Identify which cell holds the provided text, then report its (x, y) central coordinate. 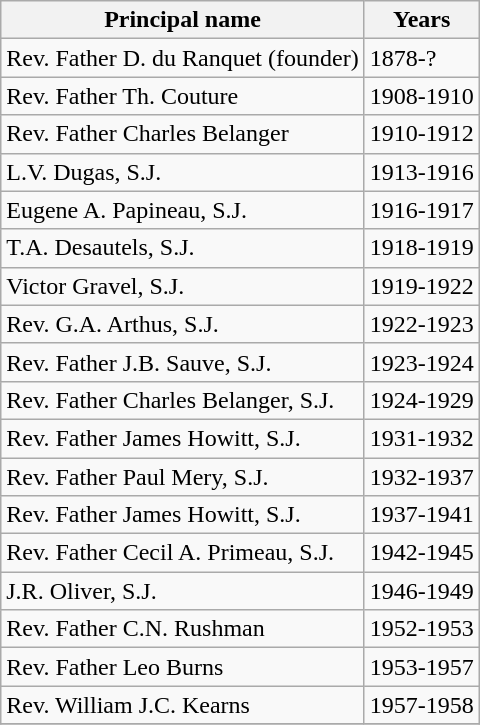
Rev. Father C.N. Rushman (182, 629)
1953-1957 (422, 667)
1952-1953 (422, 629)
1916-1917 (422, 210)
Rev. Father Paul Mery, S.J. (182, 477)
Victor Gravel, S.J. (182, 286)
1942-1945 (422, 553)
Rev. Father Th. Couture (182, 96)
T.A. Desautels, S.J. (182, 248)
Rev. Father Charles Belanger (182, 134)
1913-1916 (422, 172)
Rev. Father D. du Ranquet (founder) (182, 58)
1908-1910 (422, 96)
1878-? (422, 58)
1919-1922 (422, 286)
Years (422, 20)
1957-1958 (422, 705)
1946-1949 (422, 591)
Rev. G.A. Arthus, S.J. (182, 324)
J.R. Oliver, S.J. (182, 591)
Rev. Father J.B. Sauve, S.J. (182, 362)
Principal name (182, 20)
1923-1924 (422, 362)
1937-1941 (422, 515)
1931-1932 (422, 438)
1924-1929 (422, 400)
Rev. Father Leo Burns (182, 667)
Rev. Father Cecil A. Primeau, S.J. (182, 553)
1918-1919 (422, 248)
Rev. Father Charles Belanger, S.J. (182, 400)
1910-1912 (422, 134)
1922-1923 (422, 324)
1932-1937 (422, 477)
Eugene A. Papineau, S.J. (182, 210)
Rev. William J.C. Kearns (182, 705)
L.V. Dugas, S.J. (182, 172)
